Scan for the cell matching the given text and deliver its [x, y] coordinate at center. 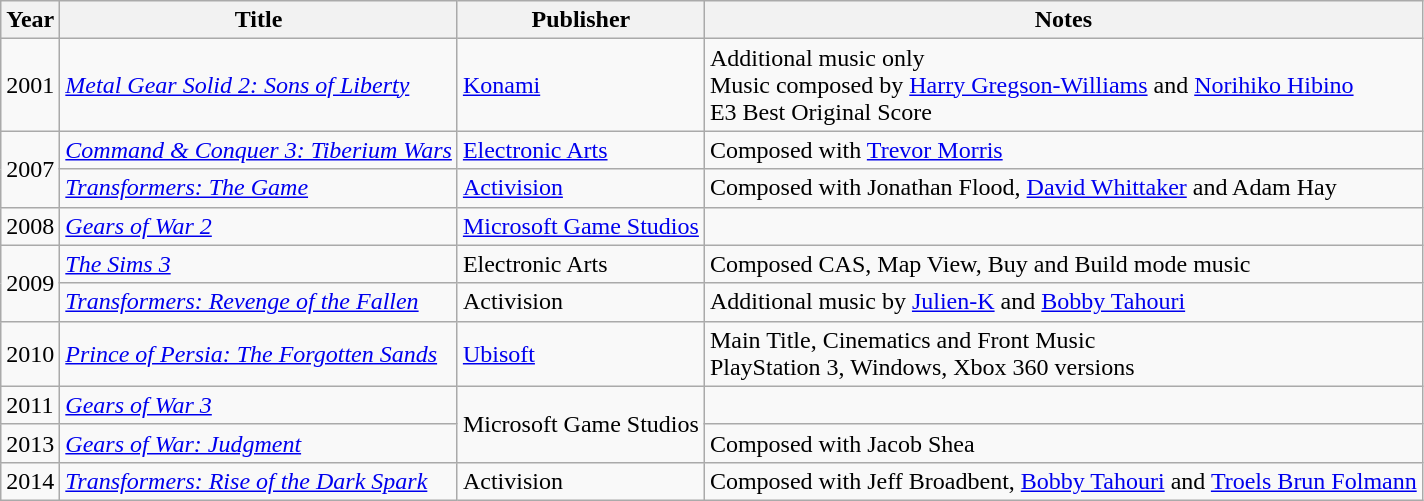
Composed CAS, Map View, Buy and Build mode music [1063, 264]
2011 [30, 405]
2010 [30, 354]
Prince of Persia: The Forgotten Sands [259, 354]
Metal Gear Solid 2: Sons of Liberty [259, 85]
Composed with Trevor Morris [1063, 150]
2013 [30, 443]
Gears of War 3 [259, 405]
Gears of War: Judgment [259, 443]
Additional music by Julien-K and Bobby Tahouri [1063, 302]
Publisher [580, 20]
2009 [30, 283]
Main Title, Cinematics and Front MusicPlayStation 3, Windows, Xbox 360 versions [1063, 354]
2014 [30, 481]
Title [259, 20]
Composed with Jonathan Flood, David Whittaker and Adam Hay [1063, 188]
Composed with Jacob Shea [1063, 443]
2007 [30, 169]
Konami [580, 85]
Notes [1063, 20]
2001 [30, 85]
Ubisoft [580, 354]
Command & Conquer 3: Tiberium Wars [259, 150]
Transformers: Rise of the Dark Spark [259, 481]
Transformers: The Game [259, 188]
Transformers: Revenge of the Fallen [259, 302]
The Sims 3 [259, 264]
Additional music onlyMusic composed by Harry Gregson-Williams and Norihiko HibinoE3 Best Original Score [1063, 85]
2008 [30, 226]
Gears of War 2 [259, 226]
Year [30, 20]
Composed with Jeff Broadbent, Bobby Tahouri and Troels Brun Folmann [1063, 481]
